Return [x, y] of the center of cell containing provided text 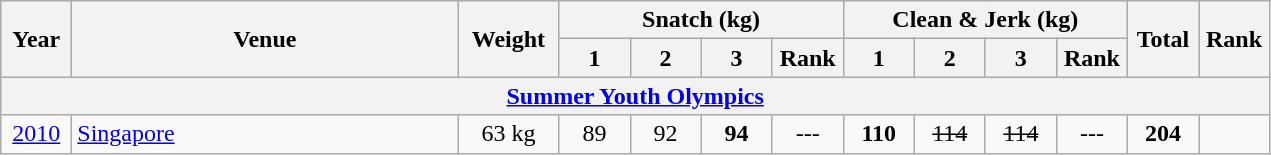
94 [736, 134]
92 [666, 134]
Total [1162, 39]
Singapore [265, 134]
2010 [36, 134]
Weight [508, 39]
110 [878, 134]
Snatch (kg) [701, 20]
Venue [265, 39]
Clean & Jerk (kg) [985, 20]
63 kg [508, 134]
89 [594, 134]
Summer Youth Olympics [636, 96]
Year [36, 39]
204 [1162, 134]
